Output the [X, Y] coordinate of the center of the cell containing the given text.  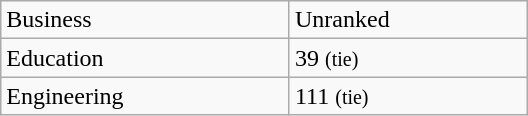
Education [146, 58]
111 (tie) [408, 96]
Business [146, 20]
Engineering [146, 96]
39 (tie) [408, 58]
Unranked [408, 20]
